Determine the (X, Y) coordinate at the center of the cell enclosing the given text.  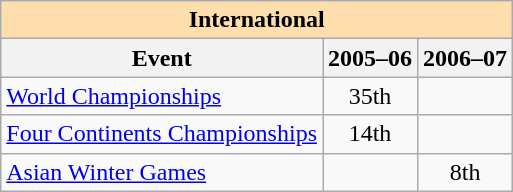
World Championships (162, 96)
Four Continents Championships (162, 134)
Event (162, 58)
35th (370, 96)
International (257, 20)
2006–07 (466, 58)
14th (370, 134)
Asian Winter Games (162, 172)
8th (466, 172)
2005–06 (370, 58)
